From the cell containing the given text, extract its center point as [x, y] coordinate. 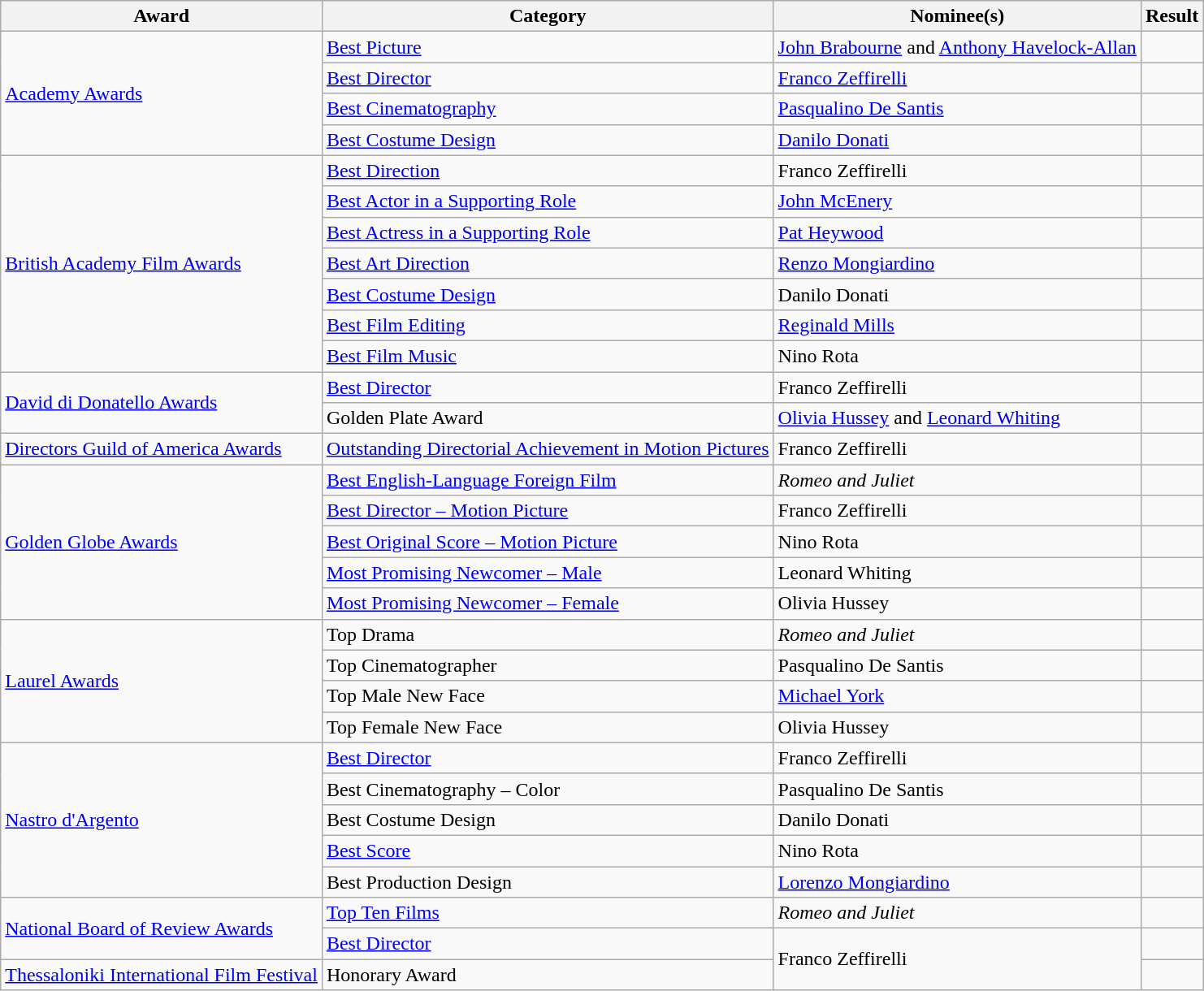
Best Film Music [548, 356]
Best Cinematography [548, 109]
British Academy Film Awards [162, 263]
Academy Awards [162, 93]
Renzo Mongiardino [957, 263]
Best Production Design [548, 881]
Top Ten Films [548, 913]
Award [162, 16]
Laurel Awards [162, 681]
Best Original Score – Motion Picture [548, 542]
Golden Globe Awards [162, 542]
Most Promising Newcomer – Female [548, 604]
Category [548, 16]
Best Actor in a Supporting Role [548, 201]
Best Picture [548, 47]
David di Donatello Awards [162, 403]
Olivia Hussey and Leonard Whiting [957, 418]
Most Promising Newcomer – Male [548, 573]
Directors Guild of America Awards [162, 449]
John McEnery [957, 201]
Top Female New Face [548, 727]
Nominee(s) [957, 16]
John Brabourne and Anthony Havelock-Allan [957, 47]
Best Director – Motion Picture [548, 511]
Honorary Award [548, 975]
Top Male New Face [548, 696]
Best Score [548, 850]
Top Cinematographer [548, 665]
Best Cinematography – Color [548, 789]
Lorenzo Mongiardino [957, 881]
Leonard Whiting [957, 573]
Reginald Mills [957, 325]
Pat Heywood [957, 232]
Outstanding Directorial Achievement in Motion Pictures [548, 449]
Best Direction [548, 171]
Best Actress in a Supporting Role [548, 232]
Michael York [957, 696]
Nastro d'Argento [162, 820]
Result [1172, 16]
Best English-Language Foreign Film [548, 480]
Thessaloniki International Film Festival [162, 975]
National Board of Review Awards [162, 928]
Best Art Direction [548, 263]
Best Film Editing [548, 325]
Golden Plate Award [548, 418]
Top Drama [548, 634]
